From the cell containing the given text, extract its center point as [x, y] coordinate. 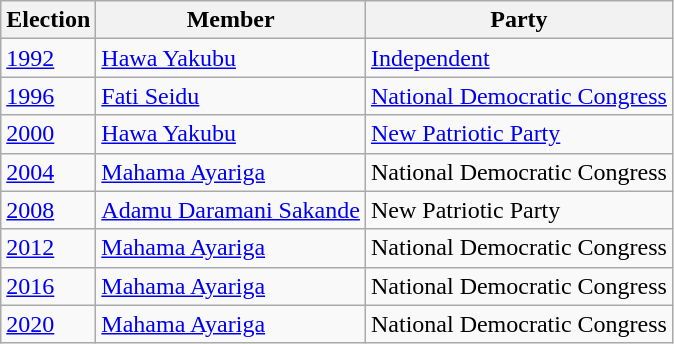
Independent [518, 58]
1996 [48, 96]
2012 [48, 248]
2000 [48, 134]
1992 [48, 58]
2008 [48, 210]
2004 [48, 172]
2016 [48, 286]
Member [231, 20]
Adamu Daramani Sakande [231, 210]
Party [518, 20]
Fati Seidu [231, 96]
Election [48, 20]
2020 [48, 324]
